Search for the cell housing the specified text and yield its [X, Y] center coordinate. 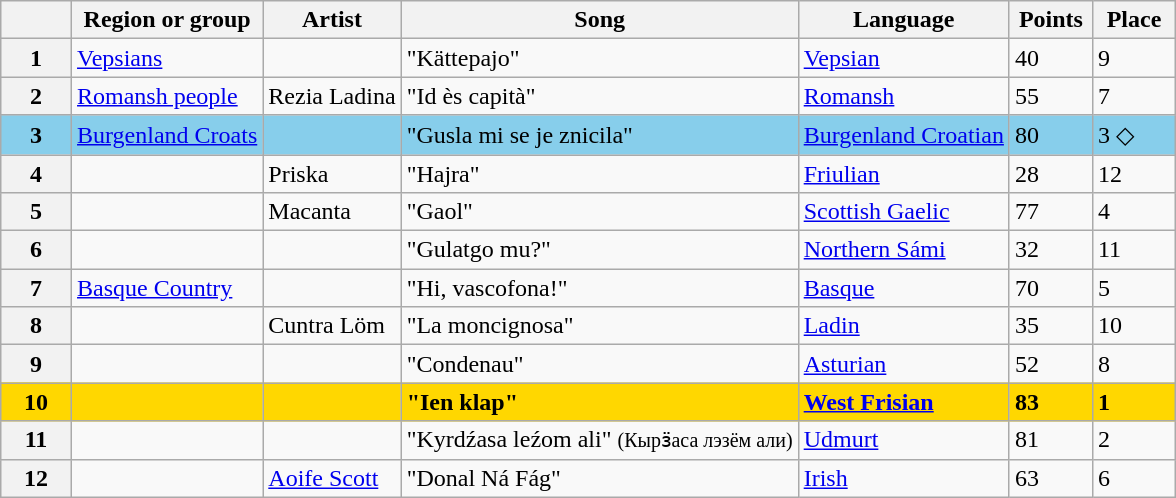
Basque Country [168, 288]
"Id ès capità" [600, 96]
Macanta [332, 212]
Romansh people [168, 96]
35 [1050, 326]
Artist [332, 20]
Burgenland Croatian [904, 135]
Vepsians [168, 58]
32 [1050, 250]
40 [1050, 58]
81 [1050, 440]
3 [36, 135]
80 [1050, 135]
Northern Sámi [904, 250]
Points [1050, 20]
"Gulatgo mu?" [600, 250]
Basque [904, 288]
"Gusla mi se je znicila" [600, 135]
Aoife Scott [332, 478]
Asturian [904, 364]
Friulian [904, 173]
Rezia Ladina [332, 96]
"Gaol" [600, 212]
Cuntra Löm [332, 326]
Priska [332, 173]
77 [1050, 212]
"Kyrdźasa leźom ali" (Кырӟаса лэзём али) [600, 440]
83 [1050, 402]
28 [1050, 173]
"Hajra" [600, 173]
55 [1050, 96]
Udmurt [904, 440]
"Condenau" [600, 364]
63 [1050, 478]
Vepsian [904, 58]
Place [1134, 20]
70 [1050, 288]
Scottish Gaelic [904, 212]
Song [600, 20]
Ladin [904, 326]
"La moncignosa" [600, 326]
Region or group [168, 20]
Irish [904, 478]
"Donal Ná Fág" [600, 478]
West Frisian [904, 402]
"Hi, vascofona!" [600, 288]
Burgenland Croats [168, 135]
"Kättepajo" [600, 58]
52 [1050, 364]
3 ◇ [1134, 135]
"Ien klap" [600, 402]
Language [904, 20]
Romansh [904, 96]
